Find where the given text appears and provide that cell's center as [X, Y] coordinate. 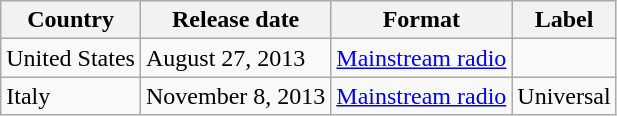
Format [422, 20]
Country [71, 20]
United States [71, 58]
August 27, 2013 [235, 58]
Release date [235, 20]
November 8, 2013 [235, 96]
Italy [71, 96]
Universal [564, 96]
Label [564, 20]
